Provide the [X, Y] coordinate of the cell's center where the given text is located.  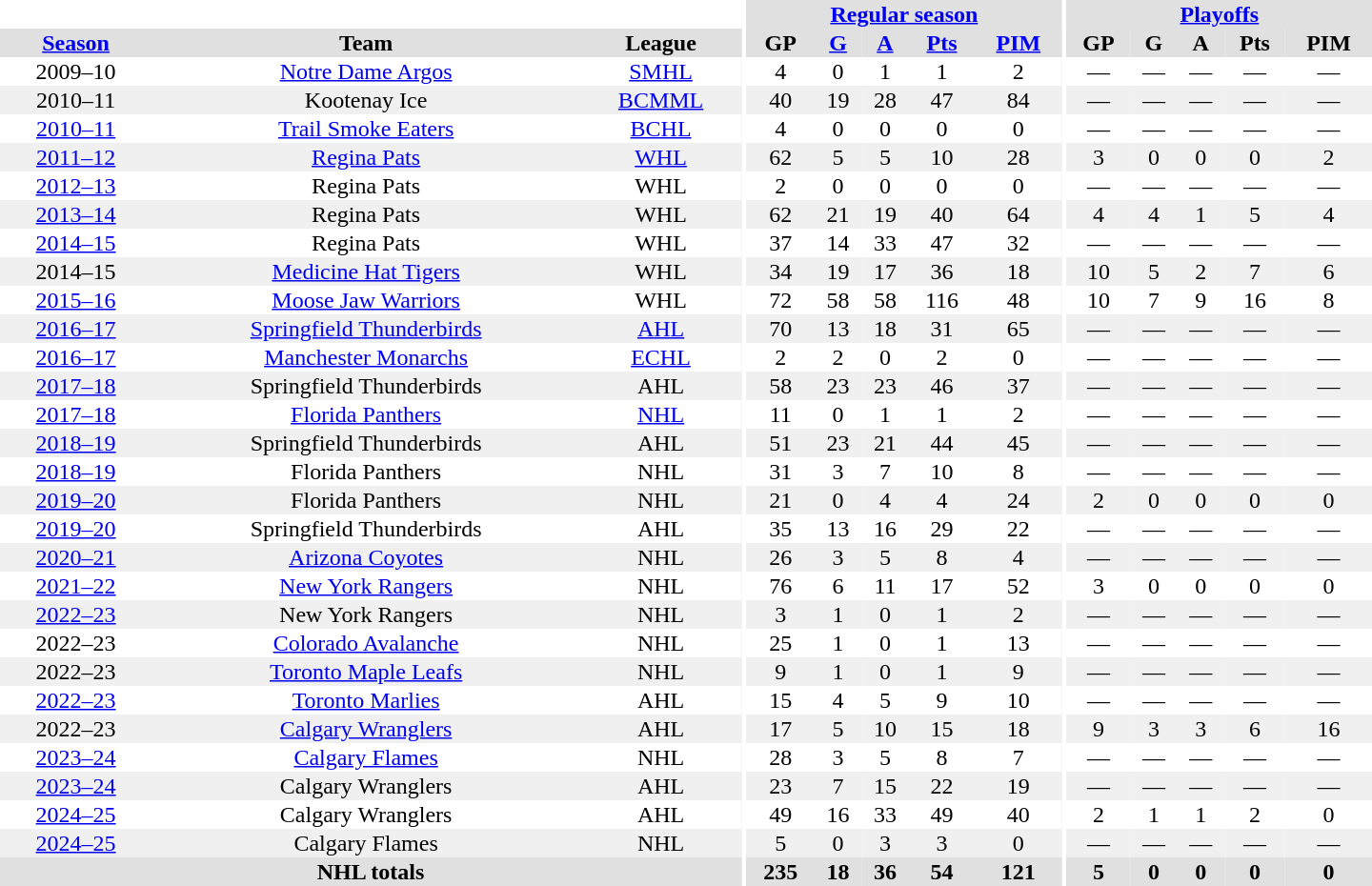
NHL totals [371, 872]
League [661, 43]
2009–10 [76, 71]
32 [1018, 243]
64 [1018, 214]
35 [781, 529]
Medicine Hat Tigers [366, 272]
29 [942, 529]
2012–13 [76, 186]
48 [1018, 300]
54 [942, 872]
ECHL [661, 357]
Regular season [905, 14]
Toronto Maple Leafs [366, 672]
Manchester Monarchs [366, 357]
Season [76, 43]
121 [1018, 872]
76 [781, 586]
70 [781, 329]
72 [781, 300]
46 [942, 386]
34 [781, 272]
26 [781, 557]
84 [1018, 100]
2021–22 [76, 586]
25 [781, 643]
65 [1018, 329]
Notre Dame Argos [366, 71]
51 [781, 443]
2020–21 [76, 557]
235 [781, 872]
Team [366, 43]
BCHL [661, 129]
Colorado Avalanche [366, 643]
116 [942, 300]
2011–12 [76, 157]
Arizona Coyotes [366, 557]
Trail Smoke Eaters [366, 129]
2013–14 [76, 214]
52 [1018, 586]
Playoffs [1220, 14]
44 [942, 443]
2015–16 [76, 300]
BCMML [661, 100]
SMHL [661, 71]
24 [1018, 500]
Kootenay Ice [366, 100]
Toronto Marlies [366, 700]
45 [1018, 443]
14 [838, 243]
Moose Jaw Warriors [366, 300]
